Determine the [X, Y] coordinate at the center of the cell enclosing the given text.  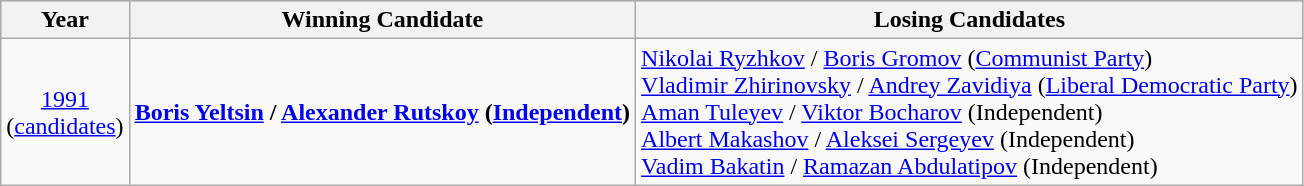
Winning Candidate [382, 20]
Year [65, 20]
1991(candidates) [65, 112]
Boris Yeltsin / Alexander Rutskoy (Independent) [382, 112]
Losing Candidates [970, 20]
